Determine the [x, y] coordinate at the center of the cell enclosing the given text.  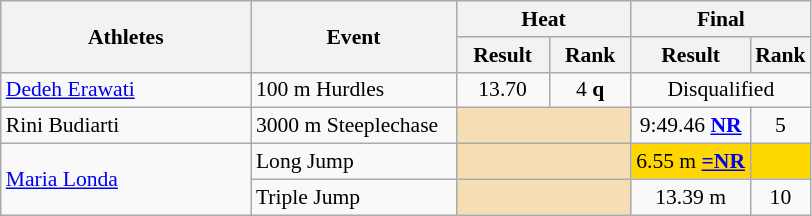
Heat [544, 19]
Final [721, 19]
6.55 m =NR [690, 162]
9:49.46 NR [690, 126]
4 q [590, 90]
13.39 m [690, 197]
Rini Budiarti [126, 126]
Long Jump [354, 162]
Triple Jump [354, 197]
Dedeh Erawati [126, 90]
3000 m Steeplechase [354, 126]
100 m Hurdles [354, 90]
Athletes [126, 36]
5 [780, 126]
Maria Londa [126, 180]
Event [354, 36]
Disqualified [721, 90]
10 [780, 197]
13.70 [502, 90]
